Scan for the cell matching the given text and deliver its (x, y) coordinate at center. 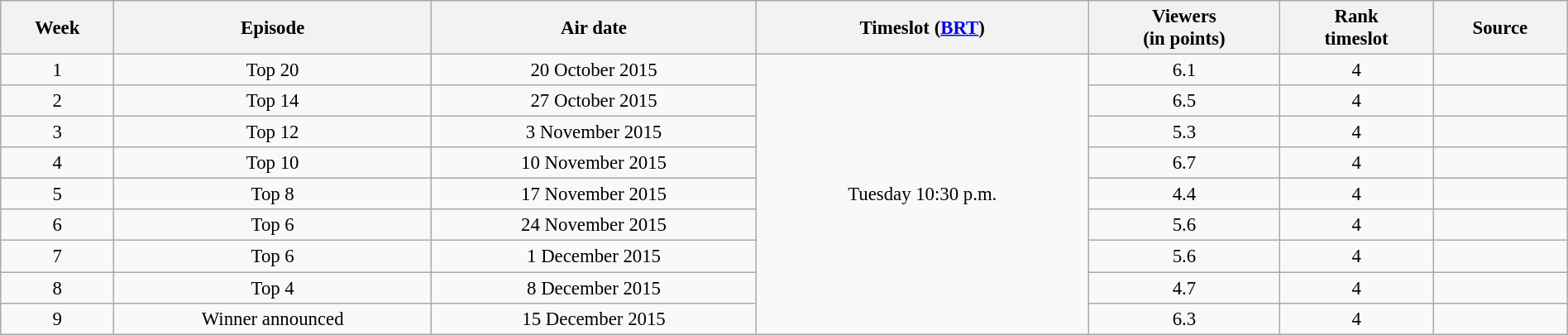
27 October 2015 (594, 101)
Winner announced (273, 318)
10 November 2015 (594, 163)
15 December 2015 (594, 318)
Air date (594, 28)
9 (58, 318)
8 December 2015 (594, 288)
17 November 2015 (594, 194)
5.3 (1184, 132)
4.4 (1184, 194)
3 November 2015 (594, 132)
8 (58, 288)
5 (58, 194)
Ranktimeslot (1356, 28)
Top 10 (273, 163)
1 December 2015 (594, 256)
Top 14 (273, 101)
Tuesday 10:30 p.m. (922, 194)
Timeslot (BRT) (922, 28)
Top 20 (273, 70)
Episode (273, 28)
20 October 2015 (594, 70)
6 (58, 226)
3 (58, 132)
Source (1500, 28)
6.1 (1184, 70)
24 November 2015 (594, 226)
6.3 (1184, 318)
Viewers(in points) (1184, 28)
6.5 (1184, 101)
Top 4 (273, 288)
Top 8 (273, 194)
Top 12 (273, 132)
6.7 (1184, 163)
1 (58, 70)
2 (58, 101)
7 (58, 256)
Week (58, 28)
4.7 (1184, 288)
